Find where the given text appears and provide that cell's center as [x, y] coordinate. 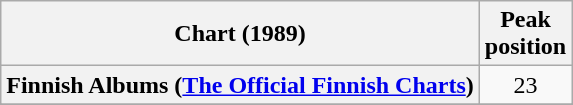
Chart (1989) [240, 34]
Peakposition [525, 34]
23 [525, 85]
Finnish Albums (The Official Finnish Charts) [240, 85]
